Pinpoint the cell where the given text exists, returning its [X, Y] midpoint coordinate. 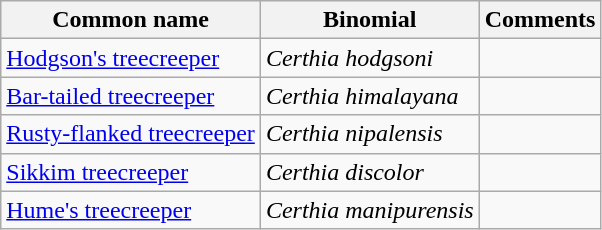
Certhia nipalensis [370, 134]
Binomial [370, 20]
Common name [131, 20]
Comments [540, 20]
Certhia manipurensis [370, 210]
Sikkim treecreeper [131, 172]
Bar-tailed treecreeper [131, 96]
Rusty-flanked treecreeper [131, 134]
Hume's treecreeper [131, 210]
Certhia hodgsoni [370, 58]
Certhia discolor [370, 172]
Certhia himalayana [370, 96]
Hodgson's treecreeper [131, 58]
